From the cell containing the given text, extract its center point as [X, Y] coordinate. 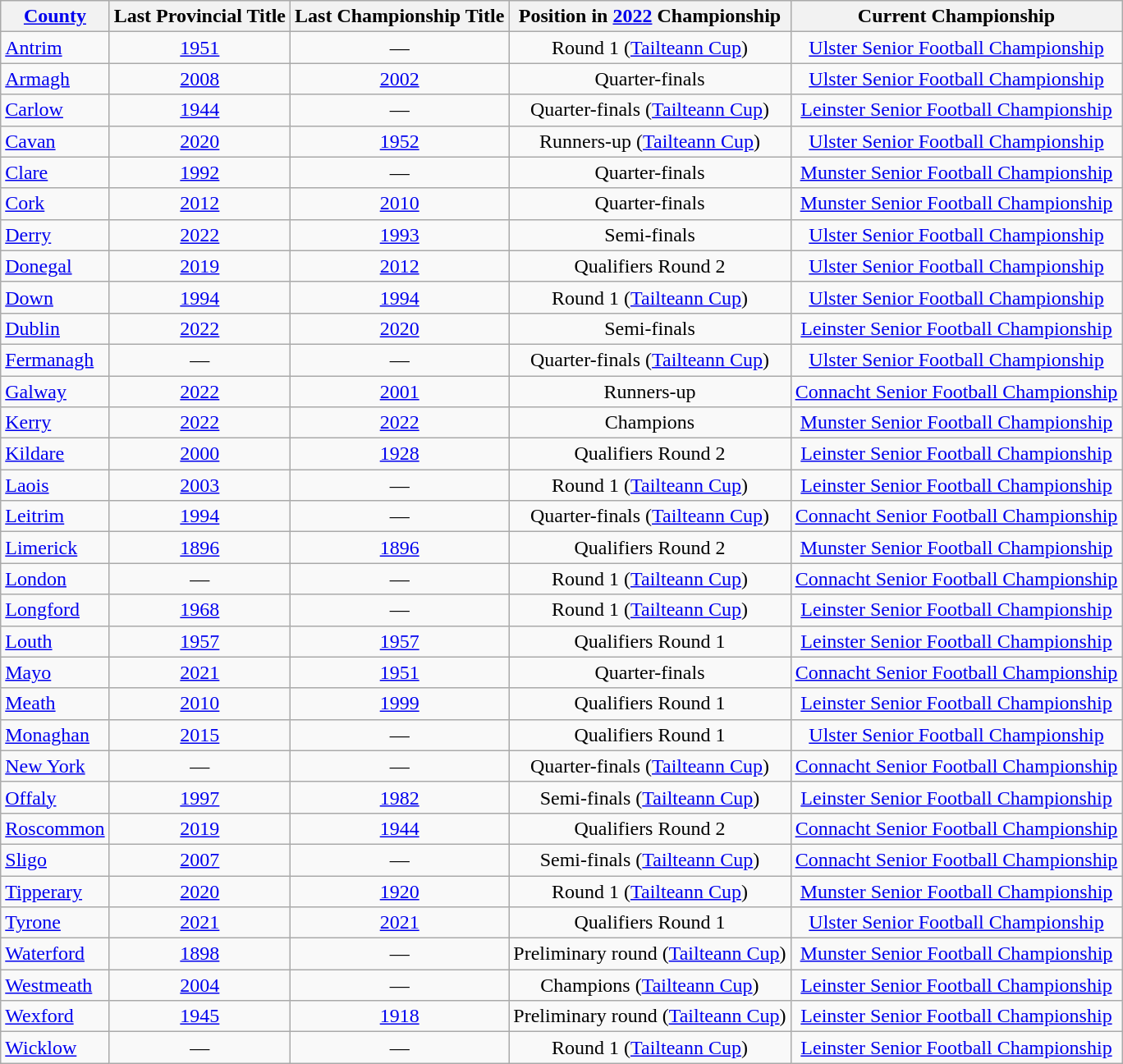
Longford [55, 610]
2004 [199, 985]
County [55, 16]
New York [55, 766]
Armagh [55, 79]
2015 [199, 735]
Champions (Tailteann Cup) [650, 985]
1997 [199, 797]
London [55, 579]
1999 [400, 704]
Limerick [55, 548]
Wicklow [55, 1048]
Last Provincial Title [199, 16]
Kildare [55, 454]
Waterford [55, 954]
1898 [199, 954]
1920 [400, 891]
Fermanagh [55, 360]
1992 [199, 172]
Tipperary [55, 891]
Derry [55, 235]
Runners-up (Tailteann Cup) [650, 141]
Westmeath [55, 985]
Champions [650, 423]
Offaly [55, 797]
Mayo [55, 672]
Current Championship [956, 16]
1993 [400, 235]
1968 [199, 610]
Last Championship Title [400, 16]
1918 [400, 1016]
2007 [199, 860]
Roscommon [55, 828]
2003 [199, 485]
Louth [55, 641]
Runners-up [650, 392]
Position in 2022 Championship [650, 16]
Tyrone [55, 923]
Leitrim [55, 516]
Carlow [55, 110]
2002 [400, 79]
2008 [199, 79]
Cavan [55, 141]
Dublin [55, 328]
1945 [199, 1016]
Galway [55, 392]
Donegal [55, 266]
Monaghan [55, 735]
Antrim [55, 48]
2001 [400, 392]
Cork [55, 204]
Sligo [55, 860]
Kerry [55, 423]
Wexford [55, 1016]
1952 [400, 141]
2000 [199, 454]
1982 [400, 797]
Laois [55, 485]
Down [55, 297]
Meath [55, 704]
1928 [400, 454]
Clare [55, 172]
